Provide the [x, y] coordinate of the cell's center where the given text is located.  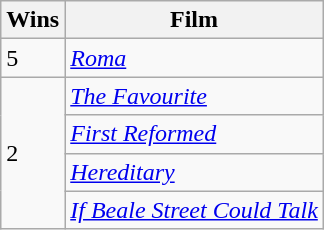
Film [194, 20]
5 [33, 58]
2 [33, 153]
First Reformed [194, 134]
If Beale Street Could Talk [194, 210]
Roma [194, 58]
The Favourite [194, 96]
Wins [33, 20]
Hereditary [194, 172]
